Locate the cell with the specified text and output its (x, y) center coordinate. 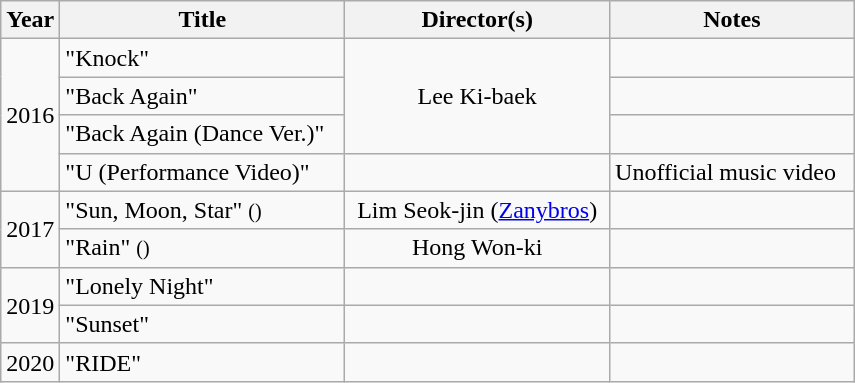
"RIDE" (202, 362)
Director(s) (478, 20)
Unofficial music video (732, 172)
"Rain" () (202, 248)
Lim Seok-jin (Zanybros) (478, 210)
2020 (30, 362)
Year (30, 20)
2019 (30, 305)
"Back Again" (202, 96)
2017 (30, 229)
Notes (732, 20)
Title (202, 20)
"Sunset" (202, 324)
Hong Won-ki (478, 248)
"U (Performance Video)" (202, 172)
"Lonely Night" (202, 286)
"Sun, Moon, Star" () (202, 210)
Lee Ki-baek (478, 96)
"Knock" (202, 58)
2016 (30, 115)
"Back Again (Dance Ver.)" (202, 134)
